For the text-containing cell, return its midpoint in (X, Y) coordinate format. 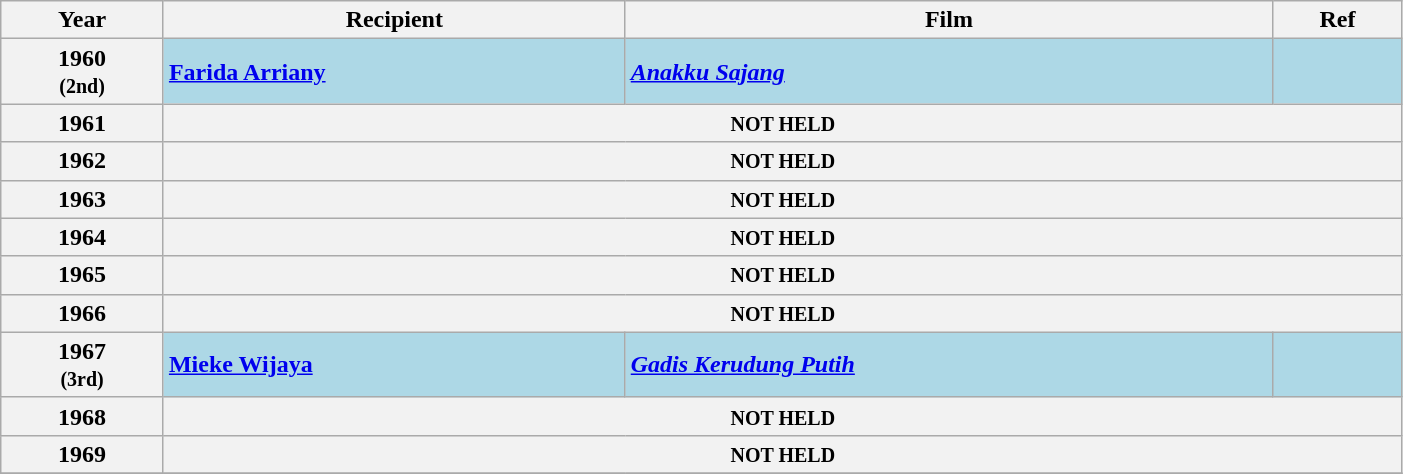
1969 (82, 454)
1964 (82, 237)
Mieke Wijaya (394, 364)
Ref (1338, 20)
Anakku Sajang (949, 72)
Film (949, 20)
1961 (82, 123)
1966 (82, 313)
1963 (82, 199)
1965 (82, 275)
1962 (82, 161)
1960(2nd) (82, 72)
Recipient (394, 20)
1968 (82, 416)
Year (82, 20)
Farida Arriany (394, 72)
1967(3rd) (82, 364)
Gadis Kerudung Putih (949, 364)
